Search for the cell housing the specified text and yield its [X, Y] center coordinate. 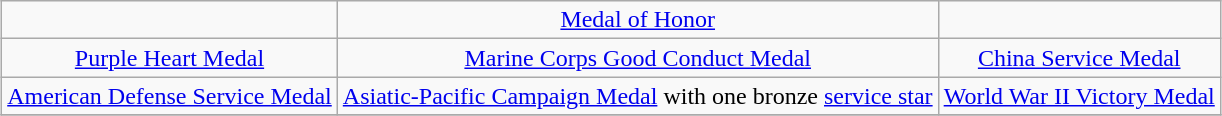
Asiatic-Pacific Campaign Medal with one bronze service star [638, 96]
Medal of Honor [638, 20]
Purple Heart Medal [170, 58]
World War II Victory Medal [1079, 96]
American Defense Service Medal [170, 96]
Marine Corps Good Conduct Medal [638, 58]
China Service Medal [1079, 58]
